Determine the [X, Y] coordinate at the center of the cell enclosing the given text.  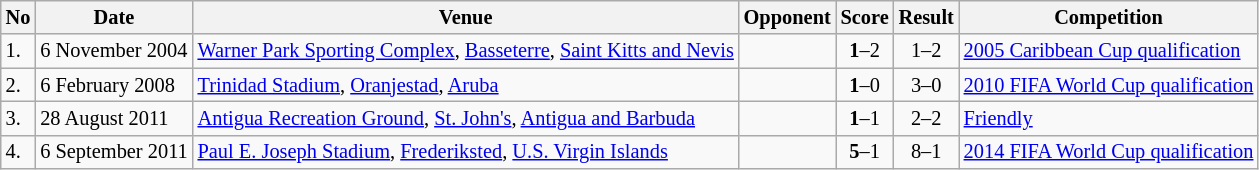
8–1 [926, 152]
Warner Park Sporting Complex, Basseterre, Saint Kitts and Nevis [466, 51]
Paul E. Joseph Stadium, Frederiksted, U.S. Virgin Islands [466, 152]
Trinidad Stadium, Oranjestad, Aruba [466, 85]
Competition [1109, 17]
6 November 2004 [114, 51]
2010 FIFA World Cup qualification [1109, 85]
Venue [466, 17]
3–0 [926, 85]
Friendly [1109, 118]
6 September 2011 [114, 152]
2–2 [926, 118]
No [18, 17]
3. [18, 118]
Opponent [788, 17]
2014 FIFA World Cup qualification [1109, 152]
1–0 [865, 85]
28 August 2011 [114, 118]
Antigua Recreation Ground, St. John's, Antigua and Barbuda [466, 118]
1–1 [865, 118]
1. [18, 51]
2005 Caribbean Cup qualification [1109, 51]
2. [18, 85]
Result [926, 17]
6 February 2008 [114, 85]
5–1 [865, 152]
Date [114, 17]
4. [18, 152]
Score [865, 17]
